Detect which cell encompasses the target text, then output its (X, Y) center coordinate. 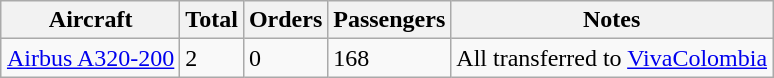
Aircraft (90, 20)
All transferred to VivaColombia (612, 58)
0 (285, 58)
Passengers (390, 20)
168 (390, 58)
2 (212, 58)
Airbus A320-200 (90, 58)
Notes (612, 20)
Total (212, 20)
Orders (285, 20)
